Output the [x, y] coordinate of the center of the cell containing the given text.  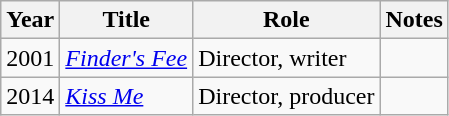
Director, producer [286, 96]
Kiss Me [126, 96]
Finder's Fee [126, 58]
Year [30, 20]
Role [286, 20]
2001 [30, 58]
Notes [414, 20]
2014 [30, 96]
Title [126, 20]
Director, writer [286, 58]
